Detect which cell encompasses the target text, then output its [x, y] center coordinate. 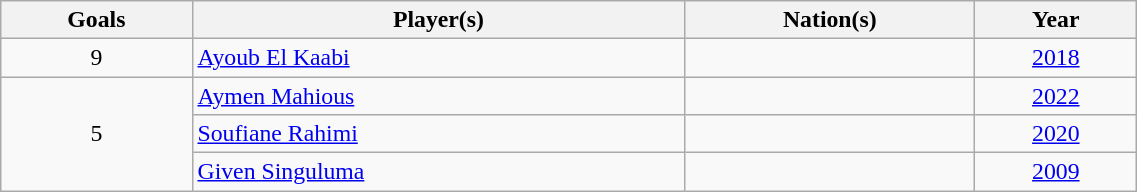
Goals [96, 20]
Soufiane Rahimi [438, 133]
2020 [1056, 133]
5 [96, 134]
Aymen Mahious [438, 96]
Given Singuluma [438, 171]
9 [96, 58]
Nation(s) [830, 20]
2009 [1056, 171]
2022 [1056, 96]
Player(s) [438, 20]
Ayoub El Kaabi [438, 58]
Year [1056, 20]
2018 [1056, 58]
